Return [x, y] of the center of cell containing provided text 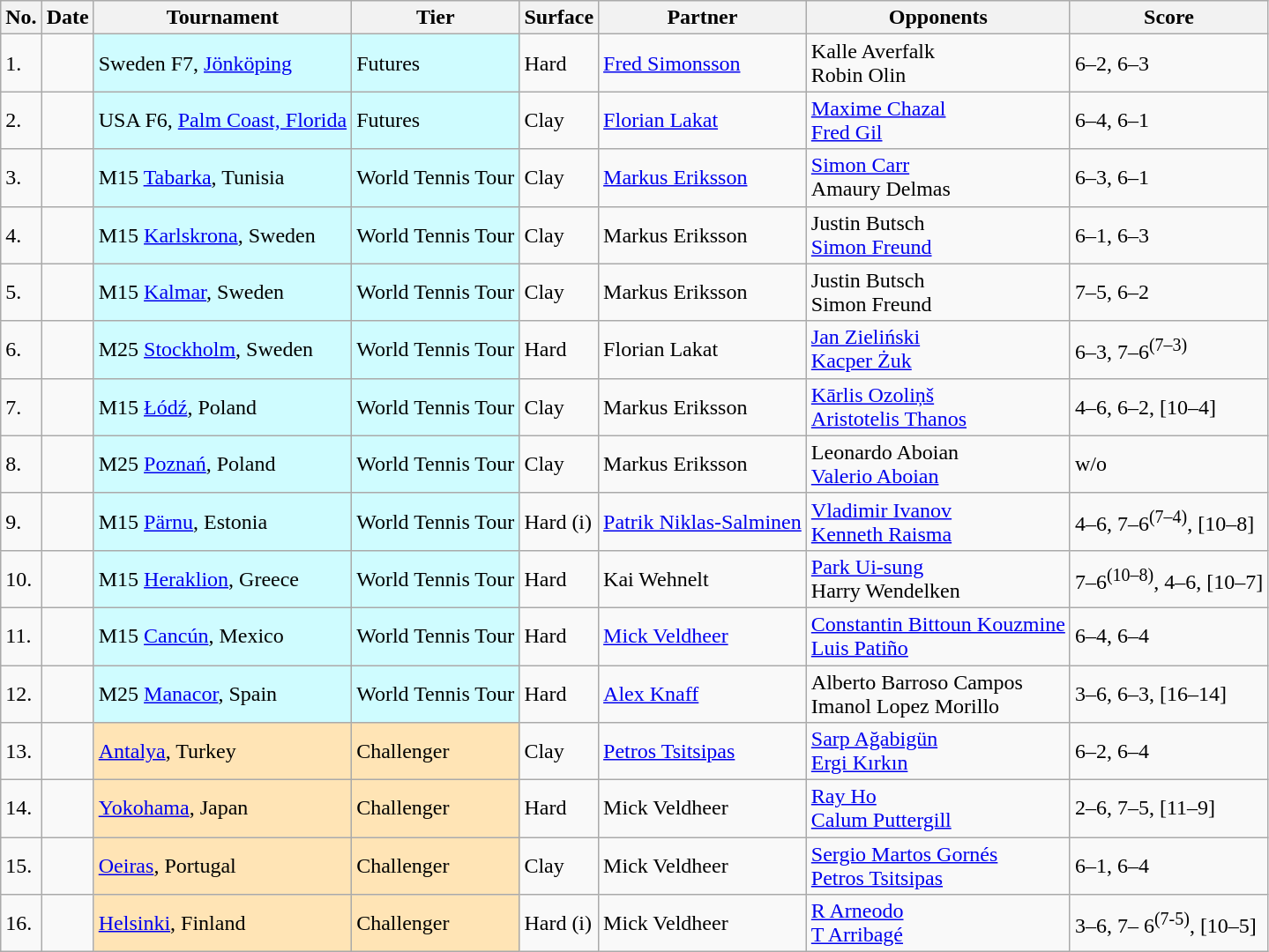
15. [21, 866]
5. [21, 293]
M25 Stockholm, Sweden [222, 349]
13. [21, 751]
14. [21, 809]
USA F6, Palm Coast, Florida [222, 120]
Score [1168, 18]
4. [21, 234]
Constantin Bittoun Kouzmine Luis Patiño [938, 636]
Oeiras, Portugal [222, 866]
M15 Karlskrona, Sweden [222, 234]
Tier [436, 18]
3. [21, 178]
w/o [1168, 464]
6–3, 7–6(7–3) [1168, 349]
7–6(10–8), 4–6, [10–7] [1168, 578]
6–1, 6–4 [1168, 866]
7–5, 6–2 [1168, 293]
Ray Ho Calum Puttergill [938, 809]
M25 Manacor, Spain [222, 693]
4–6, 7–6(7–4), [10–8] [1168, 522]
Kārlis Ozoliņš Aristotelis Thanos [938, 407]
M15 Pärnu, Estonia [222, 522]
Alex Knaff [703, 693]
Partner [703, 18]
Park Ui-sung Harry Wendelken [938, 578]
Yokohama, Japan [222, 809]
6–2, 6–4 [1168, 751]
2. [21, 120]
M15 Heraklion, Greece [222, 578]
8. [21, 464]
Sweden F7, Jönköping [222, 63]
Kai Wehnelt [703, 578]
Kalle Averfalk Robin Olin [938, 63]
M15 Cancún, Mexico [222, 636]
3–6, 7– 6(7-5), [10–5] [1168, 924]
6–4, 6–1 [1168, 120]
M15 Kalmar, Sweden [222, 293]
Sarp Ağabigün Ergi Kırkın [938, 751]
M15 Tabarka, Tunisia [222, 178]
Date [67, 18]
9. [21, 522]
Simon Carr Amaury Delmas [938, 178]
Surface [559, 18]
Patrik Niklas-Salminen [703, 522]
R Arneodo T Arribagé [938, 924]
Tournament [222, 18]
3–6, 6–3, [16–14] [1168, 693]
No. [21, 18]
6–2, 6–3 [1168, 63]
2–6, 7–5, [11–9] [1168, 809]
1. [21, 63]
Helsinki, Finland [222, 924]
6–3, 6–1 [1168, 178]
7. [21, 407]
Petros Tsitsipas [703, 751]
Fred Simonsson [703, 63]
Sergio Martos Gornés Petros Tsitsipas [938, 866]
Maxime Chazal Fred Gil [938, 120]
6–4, 6–4 [1168, 636]
Opponents [938, 18]
4–6, 6–2, [10–4] [1168, 407]
Alberto Barroso Campos Imanol Lopez Morillo [938, 693]
M25 Poznań, Poland [222, 464]
12. [21, 693]
6–1, 6–3 [1168, 234]
16. [21, 924]
10. [21, 578]
Jan Zieliński Kacper Żuk [938, 349]
Leonardo Aboian Valerio Aboian [938, 464]
6. [21, 349]
Antalya, Turkey [222, 751]
11. [21, 636]
Vladimir Ivanov Kenneth Raisma [938, 522]
M15 Łódź, Poland [222, 407]
